Return [X, Y] of the center of cell containing provided text 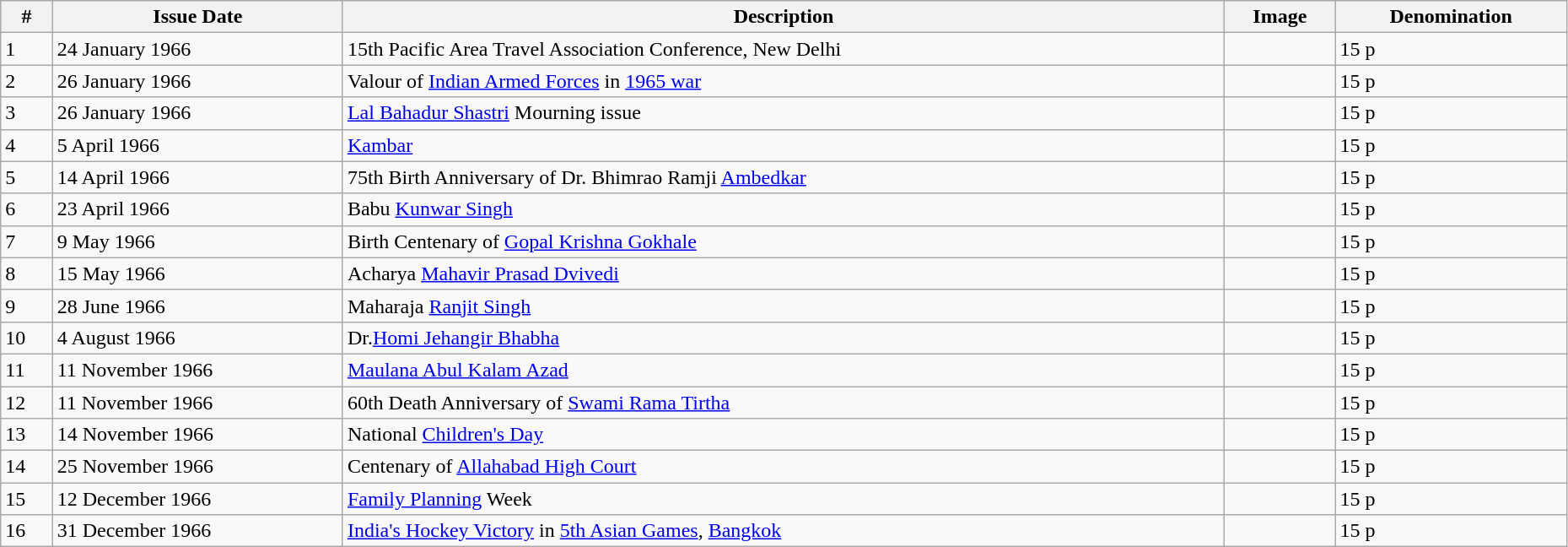
10 [27, 338]
9 [27, 306]
25 November 1966 [197, 467]
Babu Kunwar Singh [783, 209]
28 June 1966 [197, 306]
6 [27, 209]
National Children's Day [783, 435]
Centenary of Allahabad High Court [783, 467]
7 [27, 241]
Image [1280, 17]
3 [27, 113]
Valour of Indian Armed Forces in 1965 war [783, 81]
Lal Bahadur Shastri Mourning issue [783, 113]
15th Pacific Area Travel Association Conference, New Delhi [783, 49]
India's Hockey Victory in 5th Asian Games, Bangkok [783, 531]
16 [27, 531]
Issue Date [197, 17]
60th Death Anniversary of Swami Rama Tirtha [783, 403]
Acharya Mahavir Prasad Dvivedi [783, 273]
15 May 1966 [197, 273]
Maharaja Ranjit Singh [783, 306]
14 [27, 467]
1 [27, 49]
5 April 1966 [197, 145]
12 December 1966 [197, 499]
4 [27, 145]
11 [27, 370]
14 April 1966 [197, 177]
12 [27, 403]
Maulana Abul Kalam Azad [783, 370]
# [27, 17]
5 [27, 177]
13 [27, 435]
31 December 1966 [197, 531]
4 August 1966 [197, 338]
75th Birth Anniversary of Dr. Bhimrao Ramji Ambedkar [783, 177]
2 [27, 81]
Denomination [1451, 17]
24 January 1966 [197, 49]
14 November 1966 [197, 435]
Birth Centenary of Gopal Krishna Gokhale [783, 241]
Dr.Homi Jehangir Bhabha [783, 338]
Kambar [783, 145]
Family Planning Week [783, 499]
15 [27, 499]
Description [783, 17]
9 May 1966 [197, 241]
23 April 1966 [197, 209]
8 [27, 273]
